Provide the [x, y] coordinate of the cell's center where the given text is located.  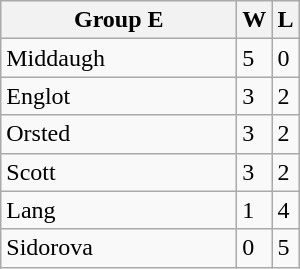
1 [254, 210]
W [254, 20]
Group E [119, 20]
Lang [119, 210]
L [286, 20]
Orsted [119, 134]
4 [286, 210]
Scott [119, 172]
Englot [119, 96]
Middaugh [119, 58]
Sidorova [119, 248]
